Find where the given text appears and provide that cell's center as (X, Y) coordinate. 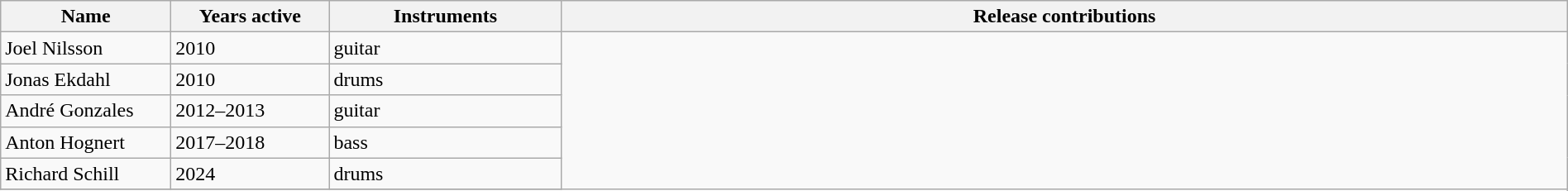
Anton Hognert (86, 142)
André Gonzales (86, 111)
Instruments (445, 17)
2017–2018 (250, 142)
Release contributions (1064, 17)
Jonas Ekdahl (86, 79)
Name (86, 17)
Joel Nilsson (86, 48)
bass (445, 142)
Years active (250, 17)
Richard Schill (86, 174)
2024 (250, 174)
2012–2013 (250, 111)
